Pinpoint the cell where the given text exists, returning its [x, y] midpoint coordinate. 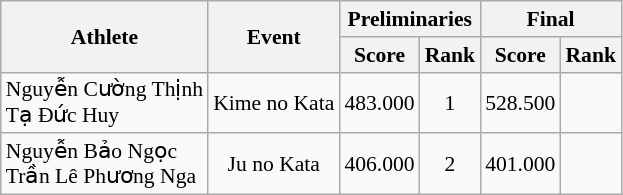
Final [550, 19]
406.000 [379, 164]
528.500 [520, 102]
Ju no Kata [274, 164]
2 [450, 164]
483.000 [379, 102]
Kime no Kata [274, 102]
Nguyễn Bảo NgọcTrần Lê Phương Nga [104, 164]
Event [274, 36]
Athlete [104, 36]
Preliminaries [410, 19]
1 [450, 102]
401.000 [520, 164]
Nguyễn Cường ThịnhTạ Đức Huy [104, 102]
